Scan for the cell matching the given text and deliver its [x, y] coordinate at center. 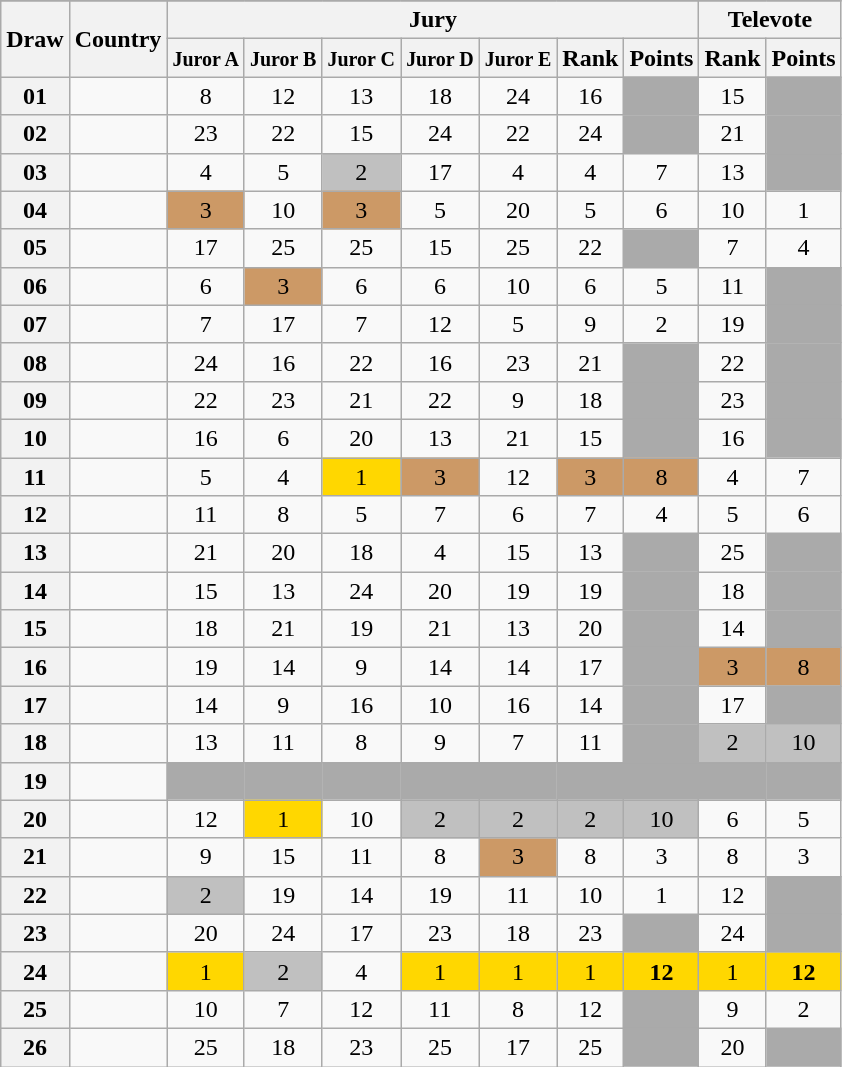
Juror A [206, 58]
26 [35, 1047]
09 [35, 400]
Juror E [518, 58]
03 [35, 172]
Juror B [283, 58]
Jury [433, 20]
08 [35, 362]
Juror D [440, 58]
04 [35, 210]
05 [35, 248]
02 [35, 134]
Draw [35, 39]
Juror C [362, 58]
01 [35, 96]
06 [35, 286]
07 [35, 324]
Televote [770, 20]
Country [118, 39]
